Extract the (X, Y) coordinate from the center of the cell holding the provided text.  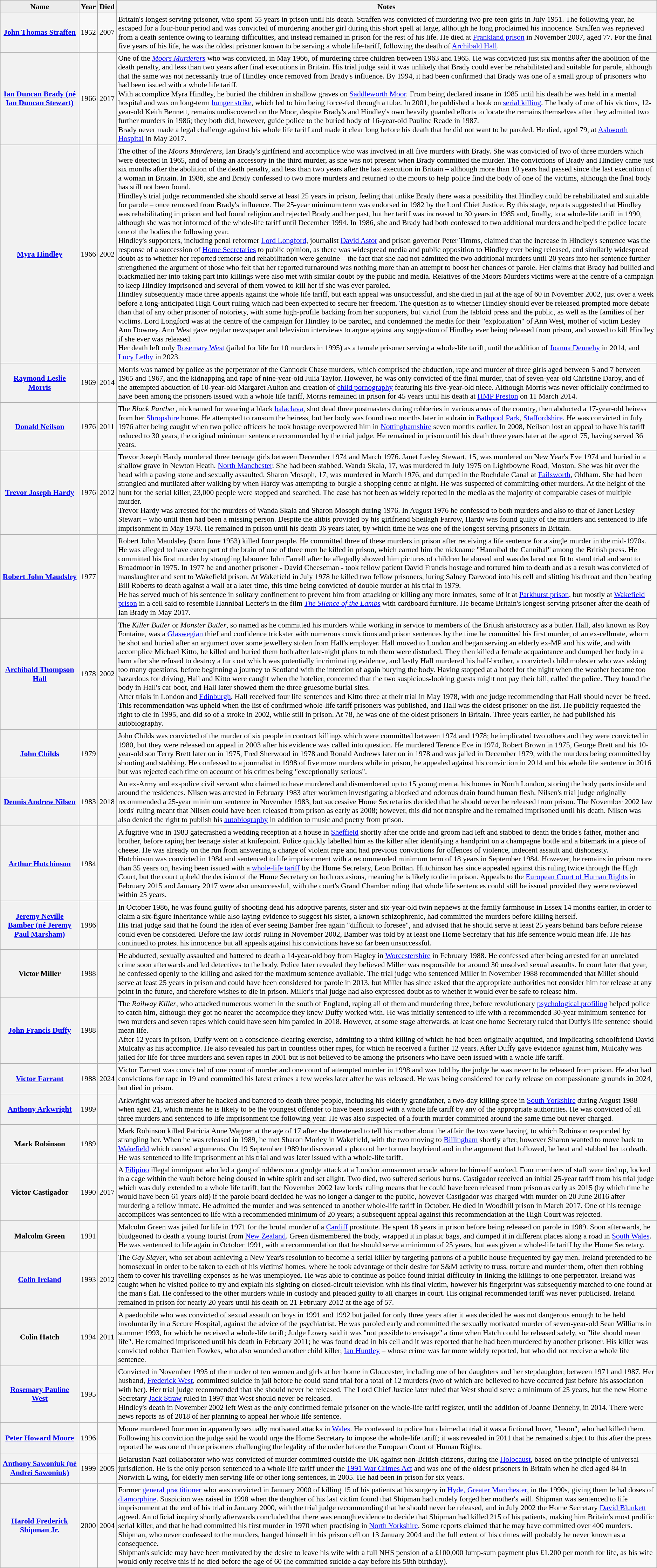
Arthur Hutchinson (40, 864)
Victor Castigador (40, 1193)
1983 (88, 802)
Victor Farrant (40, 1079)
2004 (107, 1526)
2005 (107, 1469)
Raymond Leslie Morris (40, 383)
1986 (88, 925)
1991 (88, 1236)
John Childs (40, 754)
2007 (107, 33)
Trevor Joseph Hardy (40, 493)
Colin Ireland (40, 1280)
1994 (88, 1337)
2018 (107, 802)
1990 (88, 1193)
Anthony Sawoniuk (né Andrei Sawoniuk) (40, 1469)
Year (88, 7)
1977 (88, 577)
Archibald Thompson Hall (40, 674)
John Francis Duffy (40, 1031)
Peter Howard Moore (40, 1438)
1979 (88, 754)
Jeremy Neville Bamber (né Jeremy Paul Marsham) (40, 925)
Anthony Arkwright (40, 1109)
2024 (107, 1079)
Harold Frederick Shipman Jr. (40, 1526)
Malcolm Green (40, 1236)
John Thomas Straffen (40, 33)
2014 (107, 383)
1999 (88, 1469)
Robert John Maudsley (40, 577)
Dennis Andrew Nilsen (40, 802)
1969 (88, 383)
Donald Neilson (40, 427)
1984 (88, 864)
1952 (88, 33)
Name (40, 7)
Colin Hatch (40, 1337)
1995 (88, 1394)
Myra Hindley (40, 254)
Died (107, 7)
2000 (88, 1526)
1993 (88, 1280)
Mark Robinson (40, 1144)
1996 (88, 1438)
Notes (386, 7)
1978 (88, 674)
Ian Duncan Brady (né Ian Duncan Stewart) (40, 99)
Victor Miller (40, 973)
Rosemary Pauline West (40, 1394)
